Pinpoint the cell where the given text exists, returning its (x, y) midpoint coordinate. 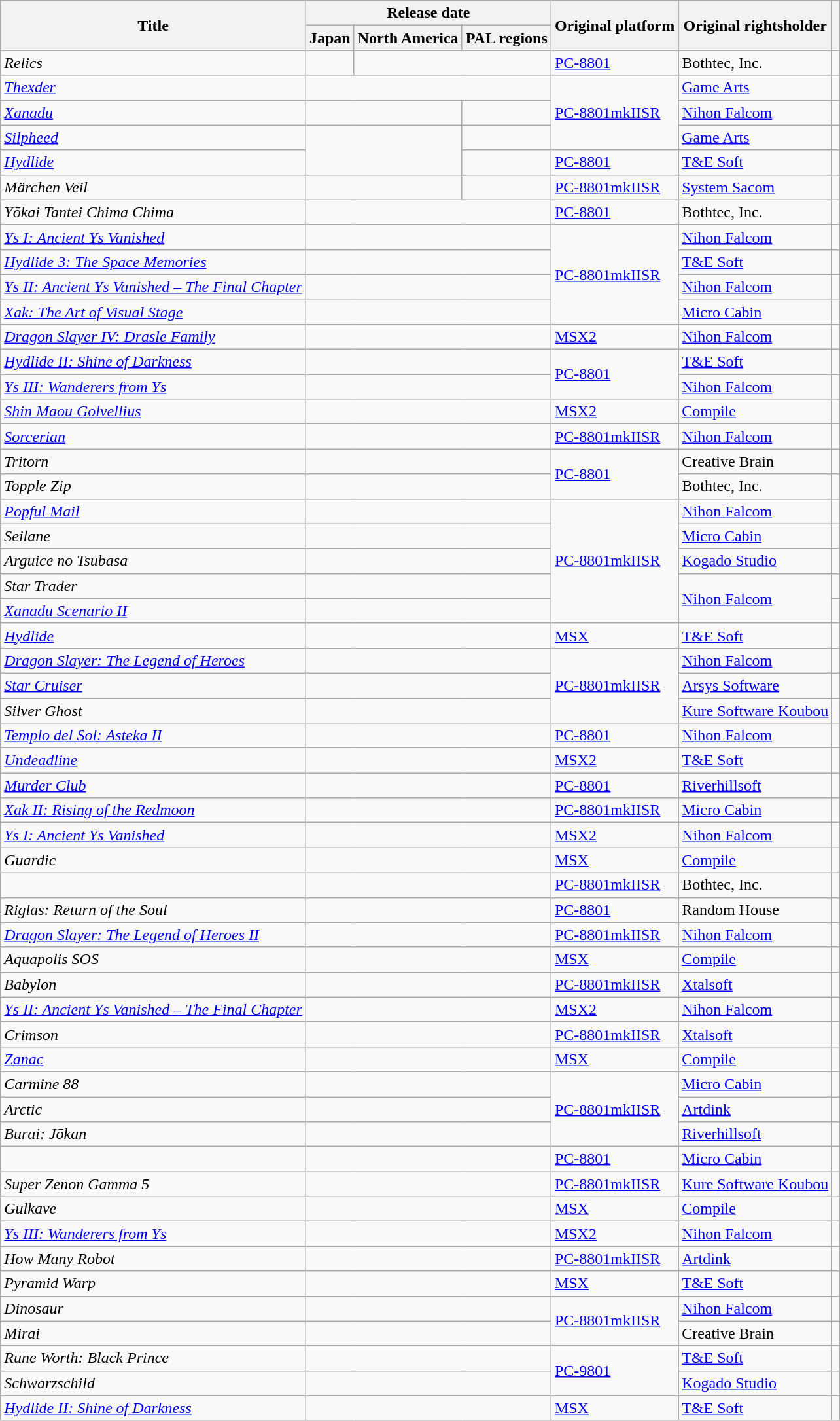
Yōkai Tantei Chima Chima (153, 212)
Riglas: Return of the Soul (153, 910)
Arctic (153, 1109)
Silpheed (153, 137)
Zanac (153, 1059)
Babylon (153, 984)
Templo del Sol: Asteka II (153, 736)
Thexder (153, 88)
Sorcerian (153, 437)
PC-9801 (614, 1371)
Star Trader (153, 586)
Märchen Veil (153, 187)
Shin Maou Golvellius (153, 412)
Dragon Slayer IV: Drasle Family (153, 337)
Gulkave (153, 1209)
Pyramid Warp (153, 1284)
Random House (755, 910)
Super Zenon Gamma 5 (153, 1184)
Crimson (153, 1034)
System Sacom (755, 187)
North America (408, 38)
Schwarzschild (153, 1383)
Aquapolis SOS (153, 960)
PAL regions (506, 38)
Arguice no Tsubasa (153, 561)
Original platform (614, 26)
Xak II: Rising of the Redmoon (153, 810)
Star Cruiser (153, 685)
Popful Mail (153, 511)
How Many Robot (153, 1259)
Rune Worth: Black Prince (153, 1358)
Murder Club (153, 785)
Xanadu Scenario II (153, 611)
Original rightsholder (755, 26)
Dragon Slayer: The Legend of Heroes II (153, 935)
Seilane (153, 536)
Xak: The Art of Visual Stage (153, 312)
Arsys Software (755, 685)
Relics (153, 63)
Release date (428, 13)
Dinosaur (153, 1308)
Xanadu (153, 113)
Silver Ghost (153, 710)
Topple Zip (153, 486)
Burai: Jōkan (153, 1134)
Guardic (153, 860)
Undeadline (153, 761)
Tritorn (153, 461)
Mirai (153, 1333)
Japan (330, 38)
Dragon Slayer: The Legend of Heroes (153, 660)
Title (153, 26)
Carmine 88 (153, 1084)
Hydlide 3: The Space Memories (153, 262)
